Provide the [X, Y] coordinate of the cell's center where the given text is located.  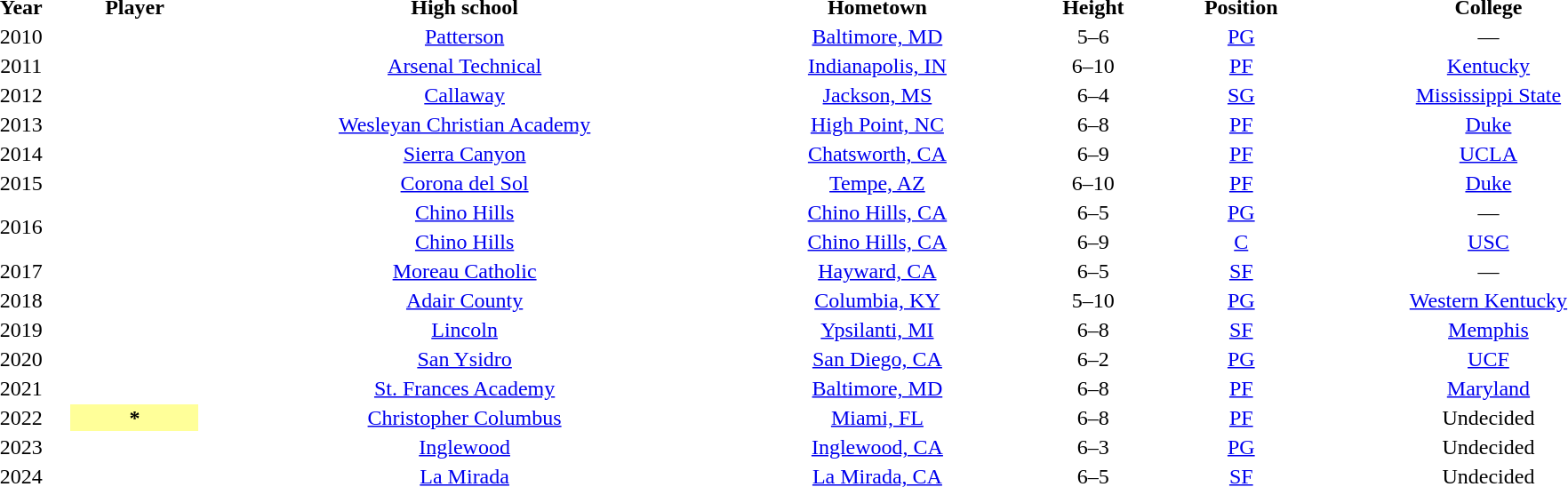
Arsenal Technical [464, 66]
San Ysidro [464, 359]
6–3 [1093, 447]
6–4 [1093, 95]
Chatsworth, CA [877, 154]
Christopher Columbus [464, 418]
* [134, 418]
Callaway [464, 95]
Indianapolis, IN [877, 66]
Tempe, AZ [877, 183]
Miami, FL [877, 418]
Inglewood [464, 447]
Columbia, KY [877, 300]
Inglewood, CA [877, 447]
C [1241, 242]
Wesleyan Christian Academy [464, 124]
High Point, NC [877, 124]
St. Frances Academy [464, 388]
Hayward, CA [877, 271]
6–2 [1093, 359]
Moreau Catholic [464, 271]
5–6 [1093, 36]
Corona del Sol [464, 183]
SG [1241, 95]
San Diego, CA [877, 359]
Sierra Canyon [464, 154]
Lincoln [464, 330]
Patterson [464, 36]
5–10 [1093, 300]
Jackson, MS [877, 95]
Ypsilanti, MI [877, 330]
Adair County [464, 300]
